Return [x, y] of the center of cell containing provided text 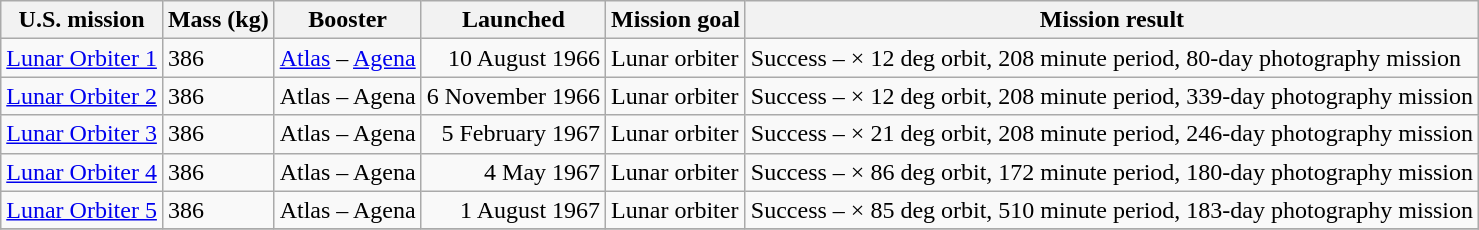
4 May 1967 [513, 172]
10 August 1966 [513, 58]
Booster [348, 20]
1 August 1967 [513, 210]
Mission result [1112, 20]
U.S. mission [82, 20]
6 November 1966 [513, 96]
Success – × 21 deg orbit, 208 minute period, 246-day photography mission [1112, 134]
Success – × 85 deg orbit, 510 minute period, 183-day photography mission [1112, 210]
Lunar Orbiter 1 [82, 58]
Success – × 12 deg orbit, 208 minute period, 339-day photography mission [1112, 96]
Lunar Orbiter 5 [82, 210]
Lunar Orbiter 3 [82, 134]
Launched [513, 20]
5 February 1967 [513, 134]
Mission goal [676, 20]
Lunar Orbiter 4 [82, 172]
Lunar Orbiter 2 [82, 96]
Success – × 12 deg orbit, 208 minute period, 80-day photography mission [1112, 58]
Success – × 86 deg orbit, 172 minute period, 180-day photography mission [1112, 172]
Mass (kg) [218, 20]
